Identify which cell holds the provided text, then report its (x, y) central coordinate. 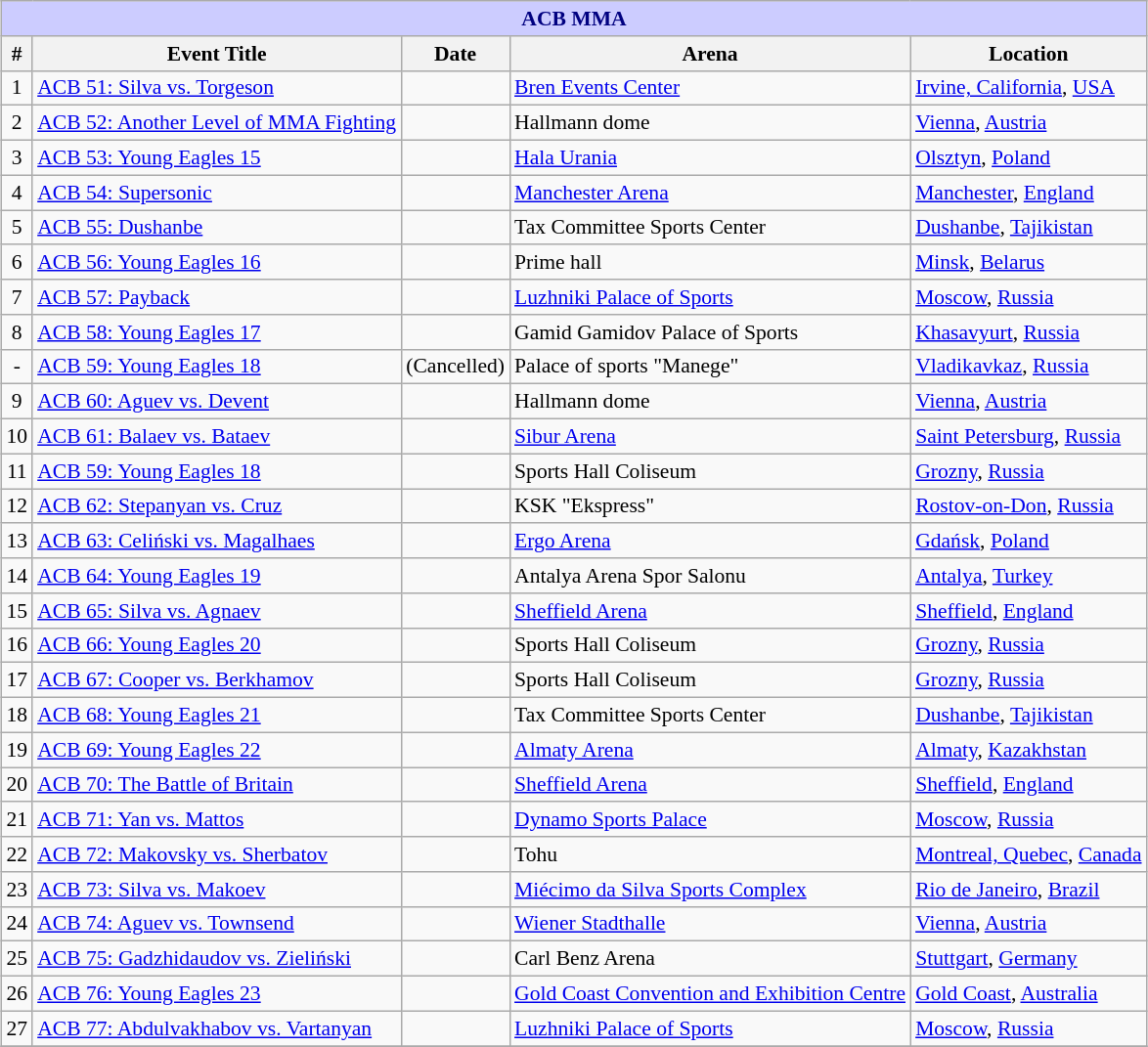
ACB 55: Dushanbe (217, 228)
Minsk, Belarus (1029, 263)
ACB 65: Silva vs. Agnaev (217, 611)
Montreal, Quebec, Canada (1029, 854)
8 (17, 332)
Gdańsk, Poland (1029, 542)
6 (17, 263)
Palace of sports "Manege" (710, 367)
Dynamo Sports Palace (710, 820)
- (17, 367)
Gold Coast Convention and Exhibition Centre (710, 994)
13 (17, 542)
ACB 56: Young Eagles 16 (217, 263)
ACB 52: Another Level of MMA Fighting (217, 123)
20 (17, 785)
ACB 70: The Battle of Britain (217, 785)
22 (17, 854)
21 (17, 820)
Hala Urania (710, 158)
Ergo Arena (710, 542)
ACB 66: Young Eagles 20 (217, 645)
5 (17, 228)
Olsztyn, Poland (1029, 158)
Vladikavkaz, Russia (1029, 367)
Almaty, Kazakhstan (1029, 750)
Manchester, England (1029, 193)
Almaty Arena (710, 750)
12 (17, 506)
ACB 54: Supersonic (217, 193)
Wiener Stadthalle (710, 924)
Event Title (217, 54)
Stuttgart, Germany (1029, 959)
ACB 58: Young Eagles 17 (217, 332)
Prime hall (710, 263)
ACB 53: Young Eagles 15 (217, 158)
ACB 62: Stepanyan vs. Cruz (217, 506)
ACB 51: Silva vs. Torgeson (217, 88)
ACB 68: Young Eagles 21 (217, 716)
23 (17, 890)
17 (17, 680)
Location (1029, 54)
Gold Coast, Australia (1029, 994)
11 (17, 471)
ACB 63: Celiński vs. Magalhaes (217, 542)
Manchester Arena (710, 193)
ACB 64: Young Eagles 19 (217, 576)
7 (17, 297)
Rostov-on-Don, Russia (1029, 506)
ACB 76: Young Eagles 23 (217, 994)
Antalya Arena Spor Salonu (710, 576)
Rio de Janeiro, Brazil (1029, 890)
Gamid Gamidov Palace of Sports (710, 332)
ACB 57: Payback (217, 297)
1 (17, 88)
# (17, 54)
ACB 77: Abdulvakhabov vs. Vartanyan (217, 1028)
Bren Events Center (710, 88)
19 (17, 750)
ACB 75: Gadzhidaudov vs. Zieliński (217, 959)
KSK "Ekspress" (710, 506)
Tohu (710, 854)
Khasavyurt, Russia (1029, 332)
ACB 71: Yan vs. Mattos (217, 820)
ACB 72: Makovsky vs. Sherbatov (217, 854)
(Cancelled) (456, 367)
Irvine, California, USA (1029, 88)
2 (17, 123)
4 (17, 193)
Carl Benz Arena (710, 959)
ACB 73: Silva vs. Makoev (217, 890)
ACB 74: Aguev vs. Townsend (217, 924)
14 (17, 576)
27 (17, 1028)
ACB MMA (573, 19)
Antalya, Turkey (1029, 576)
24 (17, 924)
Date (456, 54)
3 (17, 158)
18 (17, 716)
Saint Petersburg, Russia (1029, 437)
Miécimo da Silva Sports Complex (710, 890)
26 (17, 994)
ACB 60: Aguev vs. Devent (217, 402)
9 (17, 402)
15 (17, 611)
25 (17, 959)
Arena (710, 54)
10 (17, 437)
ACB 67: Cooper vs. Berkhamov (217, 680)
16 (17, 645)
Sibur Arena (710, 437)
ACB 61: Balaev vs. Bataev (217, 437)
ACB 69: Young Eagles 22 (217, 750)
